Scan for the cell matching the given text and deliver its (X, Y) coordinate at center. 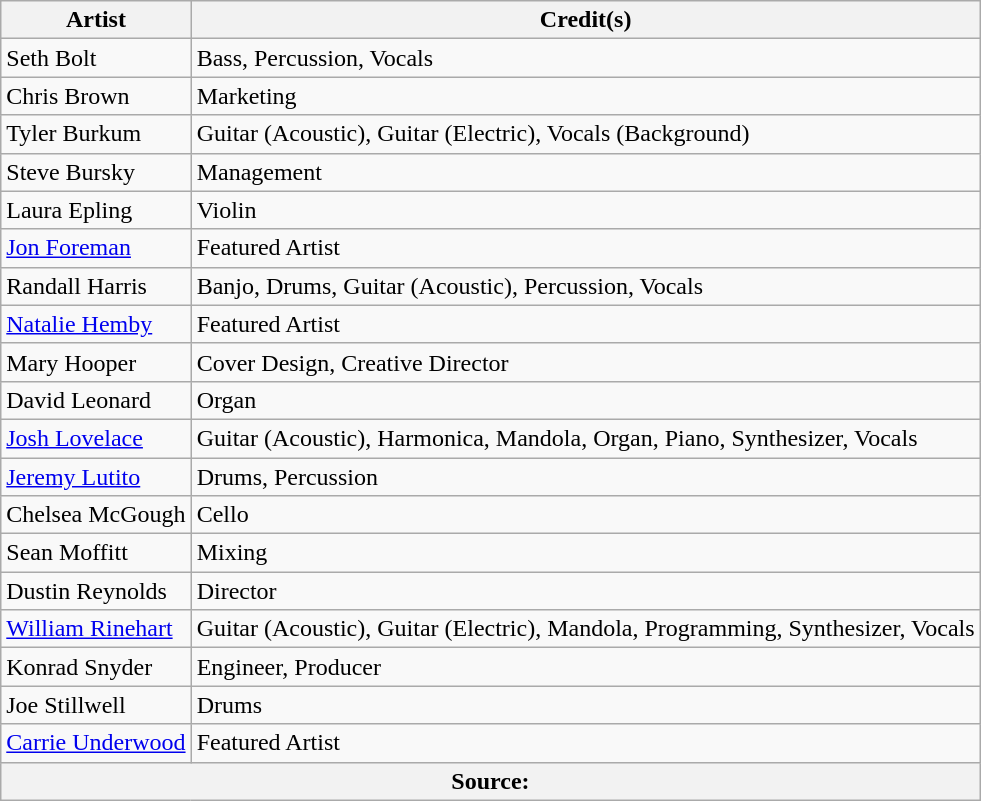
Cover Design, Creative Director (586, 362)
Cello (586, 515)
Banjo, Drums, Guitar (Acoustic), Percussion, Vocals (586, 286)
Dustin Reynolds (96, 591)
Artist (96, 20)
Source: (490, 781)
Steve Bursky (96, 172)
Management (586, 172)
Josh Lovelace (96, 438)
Chelsea McGough (96, 515)
David Leonard (96, 400)
Laura Epling (96, 210)
Jon Foreman (96, 248)
Guitar (Acoustic), Guitar (Electric), Vocals (Background) (586, 134)
Credit(s) (586, 20)
William Rinehart (96, 629)
Guitar (Acoustic), Guitar (Electric), Mandola, Programming, Synthesizer, Vocals (586, 629)
Tyler Burkum (96, 134)
Engineer, Producer (586, 667)
Sean Moffitt (96, 553)
Carrie Underwood (96, 743)
Organ (586, 400)
Seth Bolt (96, 58)
Guitar (Acoustic), Harmonica, Mandola, Organ, Piano, Synthesizer, Vocals (586, 438)
Mary Hooper (96, 362)
Chris Brown (96, 96)
Director (586, 591)
Konrad Snyder (96, 667)
Bass, Percussion, Vocals (586, 58)
Marketing (586, 96)
Jeremy Lutito (96, 477)
Violin (586, 210)
Natalie Hemby (96, 324)
Mixing (586, 553)
Drums (586, 705)
Drums, Percussion (586, 477)
Randall Harris (96, 286)
Joe Stillwell (96, 705)
